Identify which cell holds the provided text, then report its (x, y) central coordinate. 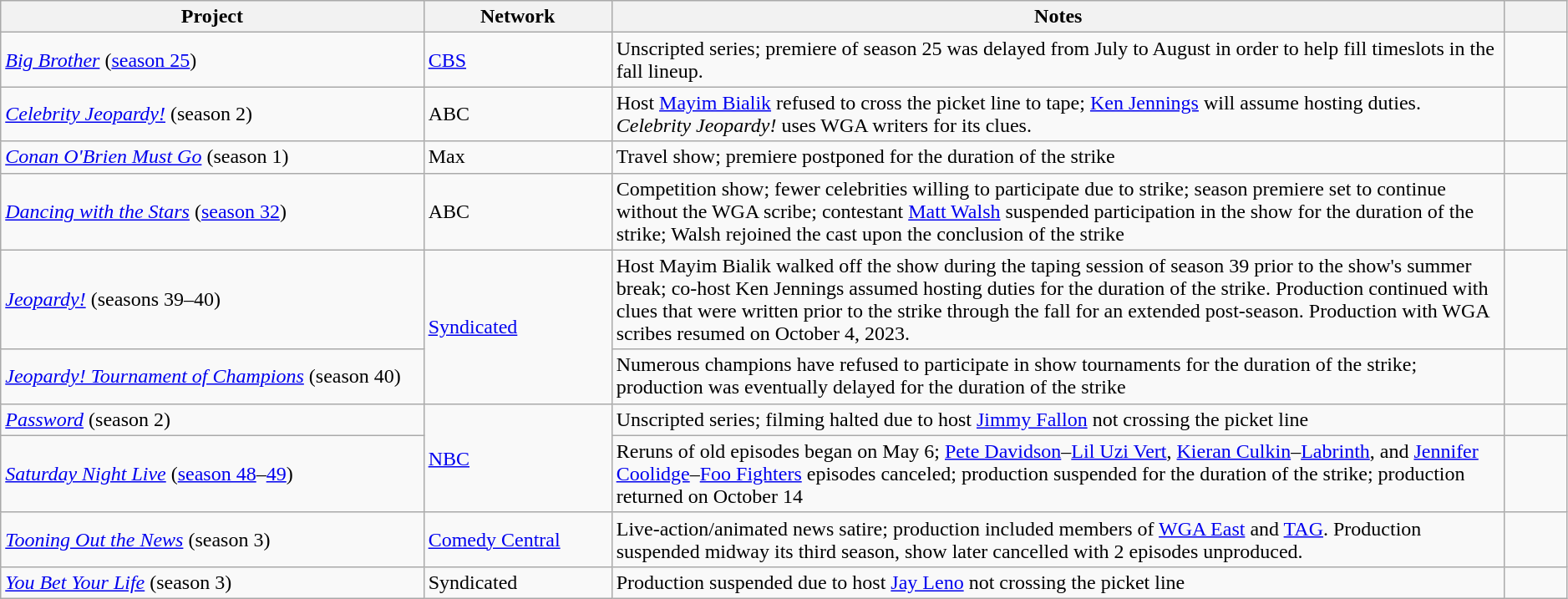
Unscripted series; premiere of season 25 was delayed from July to August in order to help fill timeslots in the fall lineup. (1058, 60)
Production suspended due to host Jay Leno not crossing the picket line (1058, 582)
Conan O'Brien Must Go (season 1) (212, 157)
Password (season 2) (212, 419)
Network (518, 17)
Dancing with the Stars (season 32) (212, 211)
Travel show; premiere postponed for the duration of the strike (1058, 157)
Saturday Night Live (season 48–49) (212, 474)
Notes (1058, 17)
Max (518, 157)
You Bet Your Life (season 3) (212, 582)
CBS (518, 60)
Project (212, 17)
Big Brother (season 25) (212, 60)
NBC (518, 458)
Tooning Out the News (season 3) (212, 540)
Comedy Central (518, 540)
Jeopardy! (seasons 39–40) (212, 299)
Celebrity Jeopardy! (season 2) (212, 114)
Unscripted series; filming halted due to host Jimmy Fallon not crossing the picket line (1058, 419)
Jeopardy! Tournament of Champions (season 40) (212, 376)
